Capture the cell that displays the provided text and extract its (X, Y) central coordinate. 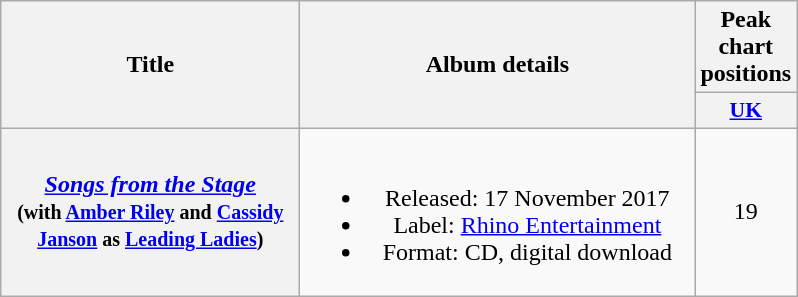
Released: 17 November 2017Label: Rhino EntertainmentFormat: CD, digital download (498, 212)
Songs from the Stage(with Amber Riley and Cassidy Janson as Leading Ladies) (150, 212)
Title (150, 65)
Album details (498, 65)
Peak chart positions (746, 47)
UK (746, 111)
19 (746, 212)
